Return the (X, Y) coordinate for the center point of the cell that contains the specified text.  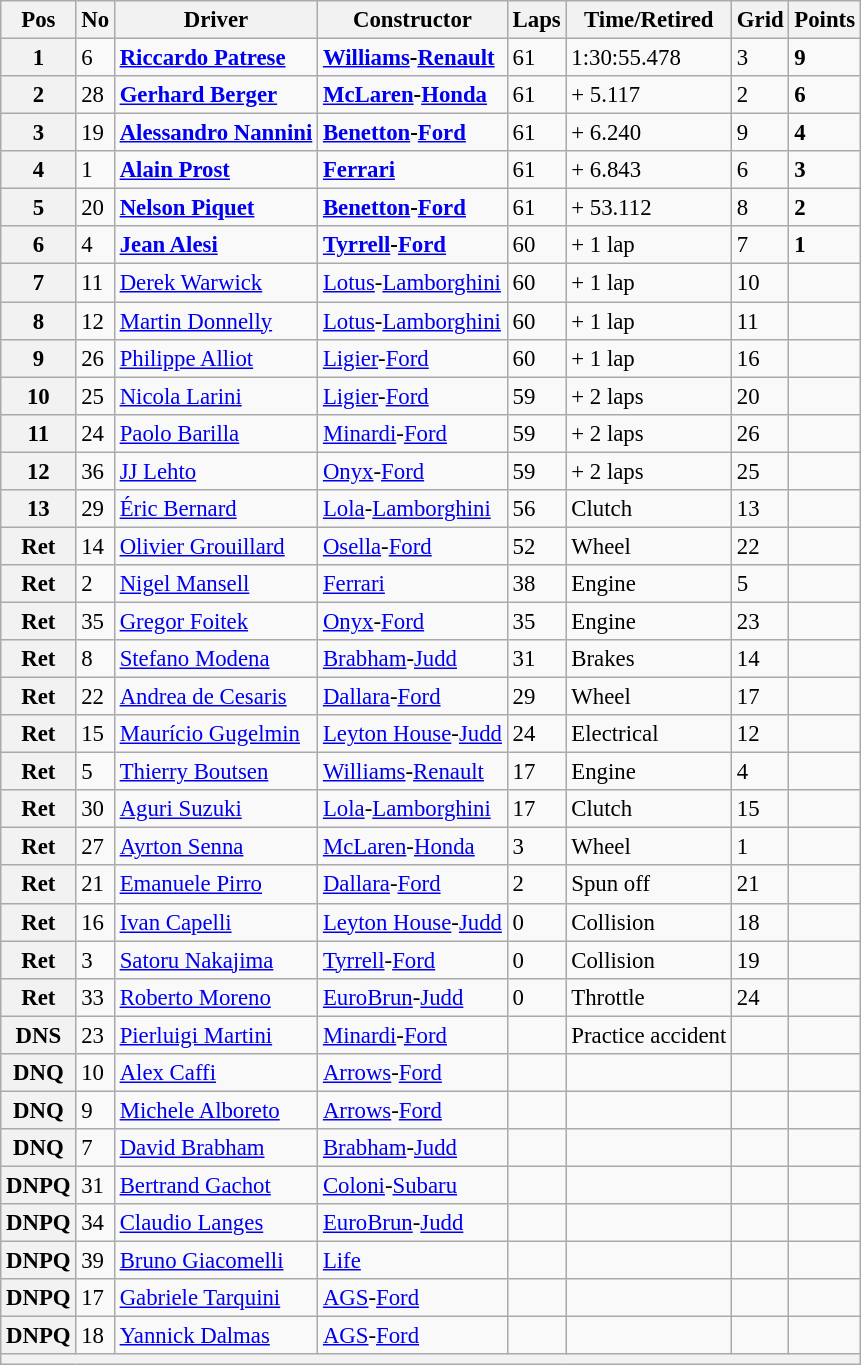
Roberto Moreno (216, 997)
Thierry Boutsen (216, 772)
Electrical (649, 734)
Gerhard Berger (216, 95)
38 (536, 584)
Éric Bernard (216, 509)
No (95, 20)
Life (413, 1261)
Brakes (649, 659)
Paolo Barilla (216, 433)
1:30:55.478 (649, 58)
Jean Alesi (216, 245)
Maurício Gugelmin (216, 734)
Michele Alboreto (216, 1110)
Pos (38, 20)
+ 6.240 (649, 133)
Spun off (649, 885)
36 (95, 471)
Grid (760, 20)
+ 6.843 (649, 170)
Nelson Piquet (216, 208)
Stefano Modena (216, 659)
Bruno Giacomelli (216, 1261)
Nicola Larini (216, 396)
Points (824, 20)
27 (95, 847)
28 (95, 95)
33 (95, 997)
Derek Warwick (216, 283)
Coloni-Subaru (413, 1185)
Ayrton Senna (216, 847)
Alain Prost (216, 170)
Driver (216, 20)
Alessandro Nannini (216, 133)
52 (536, 546)
JJ Lehto (216, 471)
Constructor (413, 20)
+ 5.117 (649, 95)
Philippe Alliot (216, 358)
34 (95, 1223)
Claudio Langes (216, 1223)
Gregor Foitek (216, 621)
Yannick Dalmas (216, 1336)
Bertrand Gachot (216, 1185)
Aguri Suzuki (216, 809)
56 (536, 509)
Throttle (649, 997)
Nigel Mansell (216, 584)
Emanuele Pirro (216, 885)
Time/Retired (649, 20)
Gabriele Tarquini (216, 1298)
Riccardo Patrese (216, 58)
+ 53.112 (649, 208)
Pierluigi Martini (216, 1035)
Laps (536, 20)
DNS (38, 1035)
Ivan Capelli (216, 922)
39 (95, 1261)
Practice accident (649, 1035)
Alex Caffi (216, 1073)
David Brabham (216, 1148)
Osella-Ford (413, 546)
Martin Donnelly (216, 321)
Andrea de Cesaris (216, 697)
30 (95, 809)
Olivier Grouillard (216, 546)
Satoru Nakajima (216, 960)
